Extract the (X, Y) coordinate from the center of the cell holding the provided text.  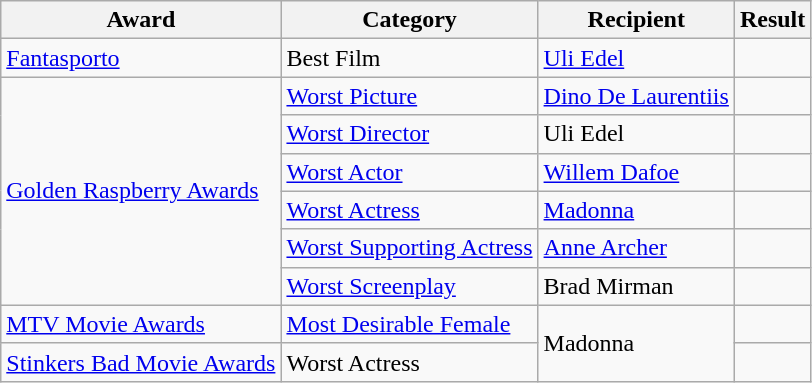
MTV Movie Awards (141, 324)
Worst Actor (410, 172)
Stinkers Bad Movie Awards (141, 362)
Award (141, 20)
Most Desirable Female (410, 324)
Category (410, 20)
Willem Dafoe (636, 172)
Golden Raspberry Awards (141, 191)
Recipient (636, 20)
Fantasporto (141, 58)
Result (772, 20)
Worst Supporting Actress (410, 248)
Worst Screenplay (410, 286)
Anne Archer (636, 248)
Best Film (410, 58)
Worst Director (410, 134)
Dino De Laurentiis (636, 96)
Brad Mirman (636, 286)
Worst Picture (410, 96)
